Extract the [X, Y] coordinate from the center of the cell holding the provided text.  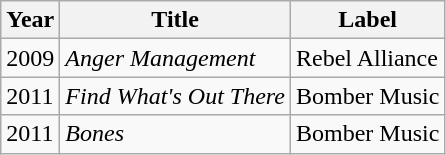
2009 [30, 58]
Rebel Alliance [367, 58]
Bones [176, 134]
Anger Management [176, 58]
Year [30, 20]
Find What's Out There [176, 96]
Label [367, 20]
Title [176, 20]
